For the text-containing cell, return its midpoint in (x, y) coordinate format. 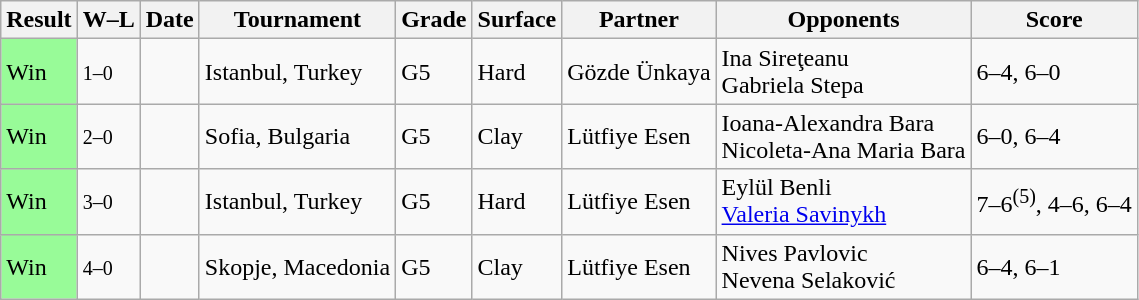
6–4, 6–1 (1054, 266)
Tournament (297, 20)
4–0 (108, 266)
7–6(5), 4–6, 6–4 (1054, 202)
Eylül Benli Valeria Savinykh (844, 202)
Partner (639, 20)
Opponents (844, 20)
1–0 (108, 72)
Grade (434, 20)
6–0, 6–4 (1054, 136)
Sofia, Bulgaria (297, 136)
Gözde Ünkaya (639, 72)
Ioana-Alexandra Bara Nicoleta-Ana Maria Bara (844, 136)
6–4, 6–0 (1054, 72)
Score (1054, 20)
Result (39, 20)
2–0 (108, 136)
Skopje, Macedonia (297, 266)
Surface (517, 20)
W–L (108, 20)
Date (170, 20)
Ina Sireţeanu Gabriela Stepa (844, 72)
Nives Pavlovic Nevena Selaković (844, 266)
3–0 (108, 202)
